Determine the (X, Y) coordinate at the center of the cell enclosing the given text.  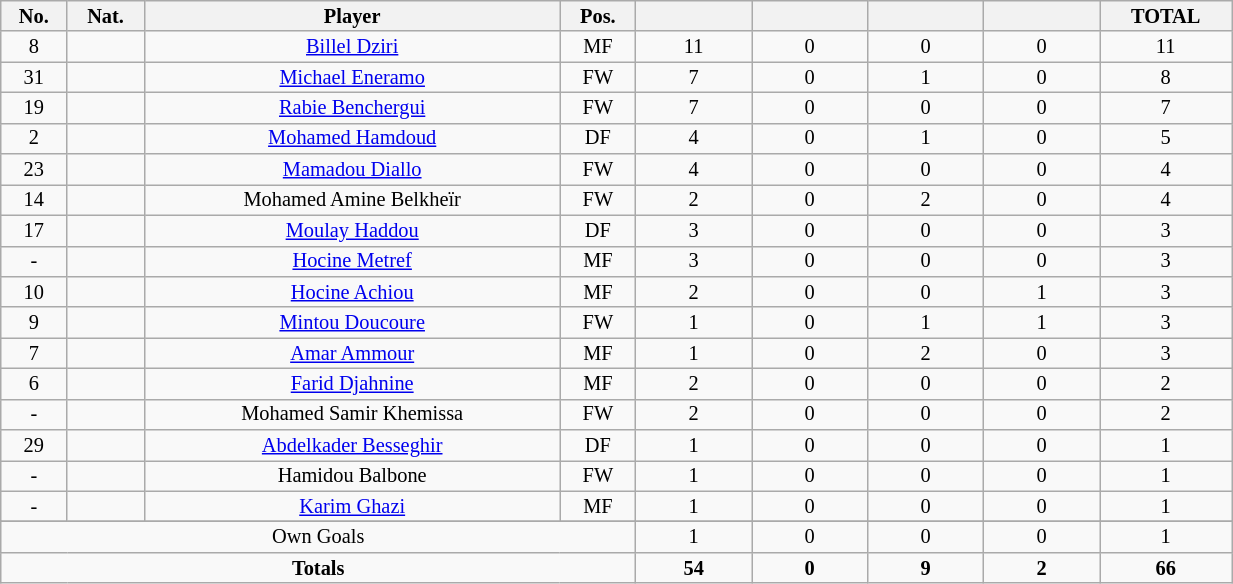
Rabie Benchergui (352, 108)
Hocine Achiou (352, 292)
Hamidou Balbone (352, 476)
Nat. (106, 16)
31 (34, 78)
23 (34, 170)
Mohamed Samir Khemissa (352, 414)
Moulay Haddou (352, 230)
Totals (318, 568)
Own Goals (318, 538)
Karim Ghazi (352, 506)
Mintou Doucoure (352, 322)
54 (694, 568)
Billel Dziri (352, 46)
66 (1166, 568)
29 (34, 446)
14 (34, 200)
TOTAL (1166, 16)
17 (34, 230)
Hocine Metref (352, 262)
Mohamed Amine Belkheïr (352, 200)
Farid Djahnine (352, 384)
6 (34, 384)
Pos. (598, 16)
No. (34, 16)
Amar Ammour (352, 354)
Michael Eneramo (352, 78)
Mamadou Diallo (352, 170)
Player (352, 16)
10 (34, 292)
Mohamed Hamdoud (352, 138)
Abdelkader Besseghir (352, 446)
5 (1166, 138)
19 (34, 108)
